Output the [X, Y] coordinate of the center of the cell containing the given text.  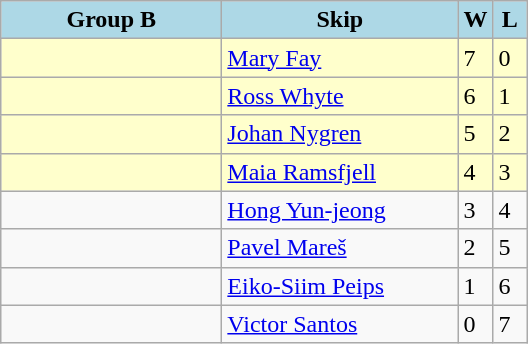
Johan Nygren [340, 134]
W [476, 20]
Skip [340, 20]
Mary Fay [340, 58]
L [510, 20]
Ross Whyte [340, 96]
Victor Santos [340, 324]
Eiko-Siim Peips [340, 286]
Hong Yun-jeong [340, 210]
Maia Ramsfjell [340, 172]
Group B [112, 20]
Pavel Mareš [340, 248]
